Scan for the cell matching the given text and deliver its (X, Y) coordinate at center. 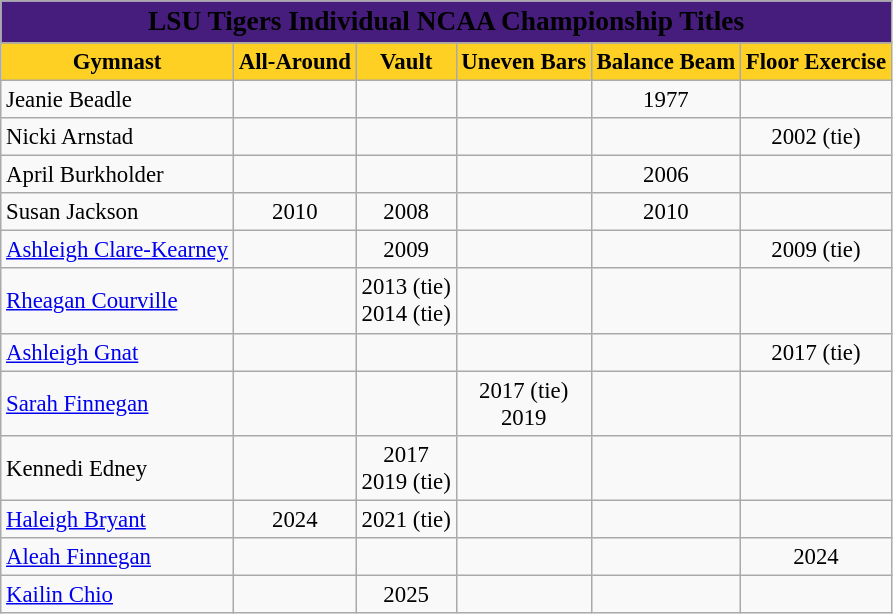
2009 (406, 250)
Ashleigh Clare-Kearney (118, 250)
Susan Jackson (118, 212)
April Burkholder (118, 175)
Floor Exercise (816, 62)
Kailin Chio (118, 594)
2013 (tie)2014 (tie) (406, 302)
1977 (666, 100)
Vault (406, 62)
2002 (tie) (816, 137)
2006 (666, 175)
Nicki Arnstad (118, 137)
Jeanie Beadle (118, 100)
2021 (tie) (406, 519)
Uneven Bars (524, 62)
Haleigh Bryant (118, 519)
Aleah Finnegan (118, 557)
Gymnast (118, 62)
LSU Tigers Individual NCAA Championship Titles (446, 22)
2025 (406, 594)
2017 (tie)2019 (524, 404)
Kennedi Edney (118, 468)
All-Around (294, 62)
Balance Beam (666, 62)
Sarah Finnegan (118, 404)
2017 (tie) (816, 352)
Ashleigh Gnat (118, 352)
Rheagan Courville (118, 302)
2009 (tie) (816, 250)
2008 (406, 212)
20172019 (tie) (406, 468)
